Find where the given text appears and provide that cell's center as [X, Y] coordinate. 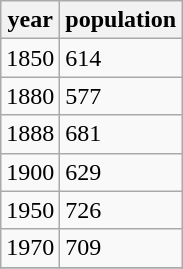
614 [121, 58]
1950 [30, 210]
709 [121, 248]
1900 [30, 172]
1850 [30, 58]
1970 [30, 248]
577 [121, 96]
629 [121, 172]
681 [121, 134]
year [30, 20]
1880 [30, 96]
1888 [30, 134]
726 [121, 210]
population [121, 20]
